Return [X, Y] of the center of cell containing provided text 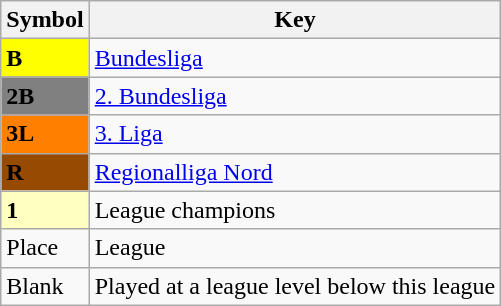
1 [45, 210]
B [45, 58]
2. Bundesliga [295, 96]
League champions [295, 210]
Bundesliga [295, 58]
3L [45, 134]
2B [45, 96]
Regionalliga Nord [295, 172]
Blank [45, 286]
League [295, 248]
Key [295, 20]
Place [45, 248]
R [45, 172]
Symbol [45, 20]
Played at a league level below this league [295, 286]
3. Liga [295, 134]
